Scan for the cell matching the given text and deliver its [X, Y] coordinate at center. 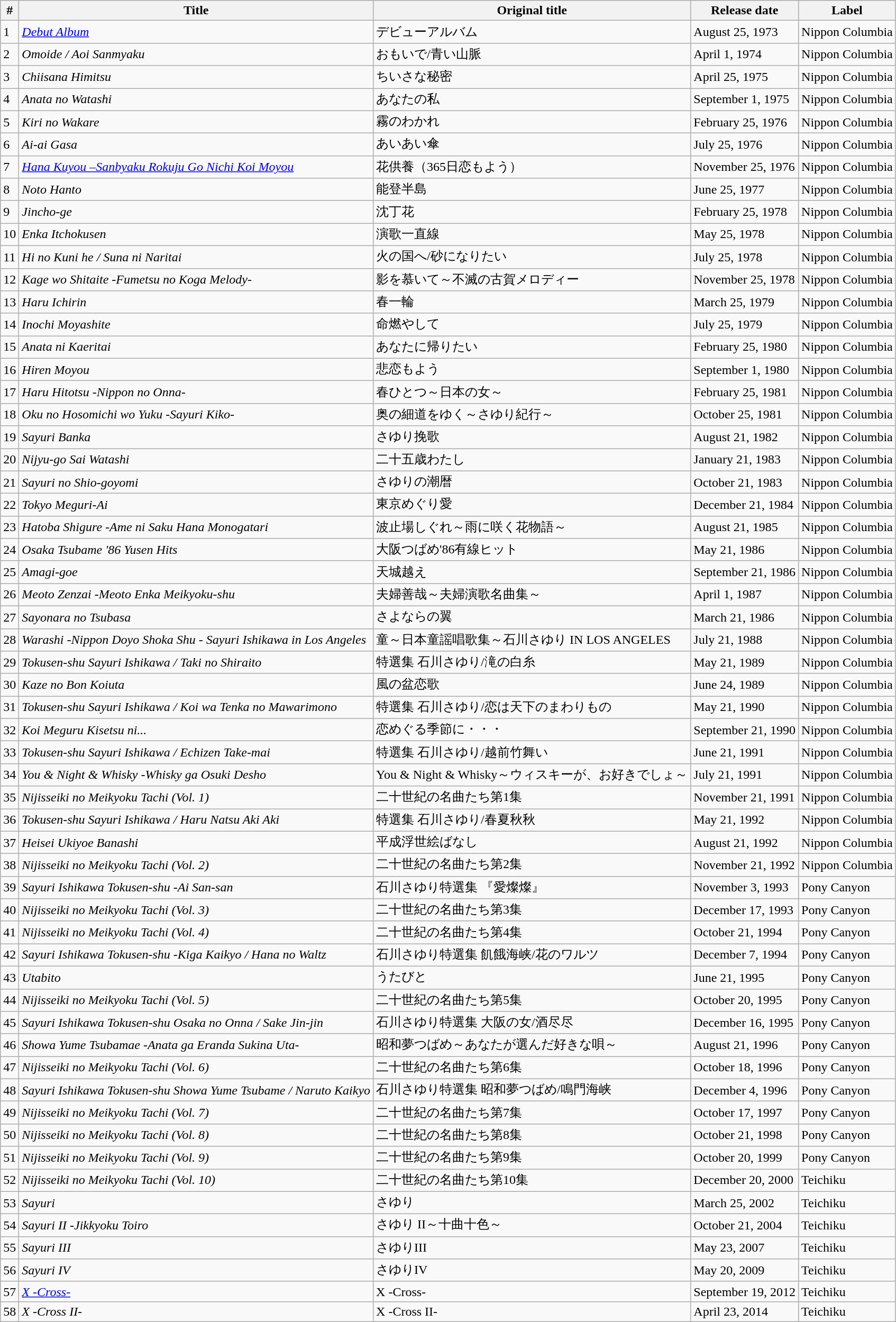
45 [10, 1023]
35 [10, 798]
Nijyu-go Sai Watashi [196, 460]
42 [10, 955]
花供養（365日恋もよう） [532, 167]
You & Night & Whisky～ウィスキーが、お好きでしょ～ [532, 774]
Hi no Kuni he / Suna ni Naritai [196, 257]
September 1, 1975 [745, 99]
さゆり II～十曲十色～ [532, 1225]
32 [10, 730]
Chiisana Himitsu [196, 77]
May 21, 1989 [745, 662]
二十世紀の名曲たち第3集 [532, 910]
Oku no Hosomichi wo Yuku -Sayuri Kiko- [196, 415]
天城越え [532, 572]
Sayuri III [196, 1247]
December 16, 1995 [745, 1023]
ちいさな秘密 [532, 77]
August 21, 1985 [745, 527]
二十五歳わたし [532, 460]
54 [10, 1225]
二十世紀の名曲たち第9集 [532, 1157]
August 25, 1973 [745, 32]
August 21, 1996 [745, 1045]
June 21, 1995 [745, 978]
Nijisseiki no Meikyoku Tachi (Vol. 1) [196, 798]
Nijisseiki no Meikyoku Tachi (Vol. 3) [196, 910]
Nijisseiki no Meikyoku Tachi (Vol. 8) [196, 1135]
November 25, 1978 [745, 279]
30 [10, 685]
15 [10, 347]
沈丁花 [532, 212]
58 [10, 1311]
Amagi-goe [196, 572]
25 [10, 572]
7 [10, 167]
Release date [745, 11]
Sayuri Banka [196, 437]
21 [10, 482]
13 [10, 303]
2 [10, 54]
Nijisseiki no Meikyoku Tachi (Vol. 5) [196, 1000]
Inochi Moyashite [196, 325]
October 21, 1983 [745, 482]
July 25, 1976 [745, 145]
二十世紀の名曲たち第4集 [532, 932]
50 [10, 1135]
Debut Album [196, 32]
二十世紀の名曲たち第2集 [532, 865]
東京めぐり愛 [532, 505]
Koi Meguru Kisetsu ni... [196, 730]
October 21, 2004 [745, 1225]
Sayuri Ishikawa Tokusen-shu -Ai San-san [196, 888]
4 [10, 99]
36 [10, 820]
August 21, 1982 [745, 437]
Nijisseiki no Meikyoku Tachi (Vol. 9) [196, 1157]
April 1, 1974 [745, 54]
二十世紀の名曲たち第7集 [532, 1113]
38 [10, 865]
Kiri no Wakare [196, 122]
火の国へ/砂になりたい [532, 257]
Osaka Tsubame '86 Yusen Hits [196, 550]
September 21, 1986 [745, 572]
Kage wo Shitaite -Fumetsu no Koga Melody- [196, 279]
52 [10, 1181]
May 25, 1978 [745, 235]
March 25, 1979 [745, 303]
Sayuri [196, 1203]
October 21, 1994 [745, 932]
October 21, 1998 [745, 1135]
56 [10, 1271]
19 [10, 437]
童～日本童謡唱歌集～石川さゆり IN LOS ANGELES [532, 640]
22 [10, 505]
46 [10, 1045]
さよならの翼 [532, 617]
Nijisseiki no Meikyoku Tachi (Vol. 10) [196, 1181]
12 [10, 279]
二十世紀の名曲たち第5集 [532, 1000]
# [10, 11]
悲恋もよう [532, 369]
Sayuri Ishikawa Tokusen-shu Showa Yume Tsubame / Naruto Kaikyo [196, 1090]
40 [10, 910]
Tokyo Meguri-Ai [196, 505]
石川さゆり特選集 昭和夢つばめ/鳴門海峡 [532, 1090]
春一輪 [532, 303]
演歌一直線 [532, 235]
Heisei Ukiyoe Banashi [196, 842]
Sayuri Ishikawa Tokusen-shu Osaka no Onna / Sake Jin-jin [196, 1023]
February 25, 1978 [745, 212]
43 [10, 978]
January 21, 1983 [745, 460]
Nijisseiki no Meikyoku Tachi (Vol. 2) [196, 865]
March 21, 1986 [745, 617]
夫婦善哉～夫婦演歌名曲集～ [532, 595]
47 [10, 1068]
石川さゆり特選集 大阪の女/酒尽尽 [532, 1023]
二十世紀の名曲たち第10集 [532, 1181]
Nijisseiki no Meikyoku Tachi (Vol. 6) [196, 1068]
23 [10, 527]
May 21, 1992 [745, 820]
石川さゆり特選集 『愛燦燦』 [532, 888]
さゆりの潮暦 [532, 482]
February 25, 1980 [745, 347]
影を慕いて～不滅の古賀メロディー [532, 279]
特選集 石川さゆり/恋は天下のまわりもの [532, 708]
Sayuri Ishikawa Tokusen-shu -Kiga Kaikyo / Hana no Waltz [196, 955]
Anata ni Kaeritai [196, 347]
Tokusen-shu Sayuri Ishikawa / Echizen Take-mai [196, 752]
Enka Itchokusen [196, 235]
8 [10, 189]
霧のわかれ [532, 122]
Jincho-ge [196, 212]
39 [10, 888]
石川さゆり特選集 飢餓海峡/花のワルツ [532, 955]
June 21, 1991 [745, 752]
Label [847, 11]
16 [10, 369]
二十世紀の名曲たち第1集 [532, 798]
5 [10, 122]
April 25, 1975 [745, 77]
Tokusen-shu Sayuri Ishikawa / Haru Natsu Aki Aki [196, 820]
波止場しぐれ～雨に咲く花物語～ [532, 527]
Meoto Zenzai -Meoto Enka Meikyoku-shu [196, 595]
Haru Hitotsu -Nippon no Onna- [196, 393]
December 4, 1996 [745, 1090]
うたびと [532, 978]
February 25, 1981 [745, 393]
December 20, 2000 [745, 1181]
55 [10, 1247]
20 [10, 460]
Warashi -Nippon Doyo Shoka Shu - Sayuri Ishikawa in Los Angeles [196, 640]
奥の細道をゆく～さゆり紀行～ [532, 415]
24 [10, 550]
March 25, 2002 [745, 1203]
能登半島 [532, 189]
春ひとつ～日本の女～ [532, 393]
You & Night & Whisky -Whisky ga Osuki Desho [196, 774]
October 20, 1999 [745, 1157]
二十世紀の名曲たち第6集 [532, 1068]
33 [10, 752]
さゆりIII [532, 1247]
Kaze no Bon Koiuta [196, 685]
Title [196, 11]
Sayuri no Shio-goyomi [196, 482]
風の盆恋歌 [532, 685]
July 25, 1979 [745, 325]
特選集 石川さゆり/滝の白糸 [532, 662]
Sayuri IV [196, 1271]
August 21, 1992 [745, 842]
May 20, 2009 [745, 1271]
October 17, 1997 [745, 1113]
October 25, 1981 [745, 415]
November 21, 1992 [745, 865]
57 [10, 1291]
17 [10, 393]
May 21, 1986 [745, 550]
November 3, 1993 [745, 888]
51 [10, 1157]
特選集 石川さゆり/春夏秋秋 [532, 820]
さゆり挽歌 [532, 437]
41 [10, 932]
28 [10, 640]
Hiren Moyou [196, 369]
14 [10, 325]
34 [10, 774]
Tokusen-shu Sayuri Ishikawa / Koi wa Tenka no Mawarimono [196, 708]
9 [10, 212]
平成浮世絵ばなし [532, 842]
October 20, 1995 [745, 1000]
April 1, 1987 [745, 595]
3 [10, 77]
July 21, 1988 [745, 640]
Noto Hanto [196, 189]
Nijisseiki no Meikyoku Tachi (Vol. 7) [196, 1113]
October 18, 1996 [745, 1068]
命燃やして [532, 325]
26 [10, 595]
恋めぐる季節に・・・ [532, 730]
February 25, 1976 [745, 122]
18 [10, 415]
53 [10, 1203]
48 [10, 1090]
Nijisseiki no Meikyoku Tachi (Vol. 4) [196, 932]
Original title [532, 11]
昭和夢つばめ～あなたが選んだ好きな唄～ [532, 1045]
1 [10, 32]
あなたに帰りたい [532, 347]
June 24, 1989 [745, 685]
Ai-ai Gasa [196, 145]
さゆり [532, 1203]
49 [10, 1113]
Sayuri II -Jikkyoku Toiro [196, 1225]
特選集 石川さゆり/越前竹舞い [532, 752]
September 1, 1980 [745, 369]
November 21, 1991 [745, 798]
July 21, 1991 [745, 774]
29 [10, 662]
Showa Yume Tsubamae -Anata ga Eranda Sukina Uta- [196, 1045]
二十世紀の名曲たち第8集 [532, 1135]
37 [10, 842]
あなたの私 [532, 99]
31 [10, 708]
Omoide / Aoi Sanmyaku [196, 54]
27 [10, 617]
Tokusen-shu Sayuri Ishikawa / Taki no Shiraito [196, 662]
10 [10, 235]
May 21, 1990 [745, 708]
大阪つばめ'86有線ヒット [532, 550]
Sayonara no Tsubasa [196, 617]
Utabito [196, 978]
December 21, 1984 [745, 505]
September 19, 2012 [745, 1291]
11 [10, 257]
デビューアルバム [532, 32]
May 23, 2007 [745, 1247]
Anata no Watashi [196, 99]
December 7, 1994 [745, 955]
Haru Ichirin [196, 303]
September 21, 1990 [745, 730]
44 [10, 1000]
さゆりIV [532, 1271]
6 [10, 145]
おもいで/青い山脈 [532, 54]
December 17, 1993 [745, 910]
June 25, 1977 [745, 189]
November 25, 1976 [745, 167]
April 23, 2014 [745, 1311]
July 25, 1978 [745, 257]
Hana Kuyou –Sanbyaku Rokuju Go Nichi Koi Moyou [196, 167]
あいあい傘 [532, 145]
Hatoba Shigure -Ame ni Saku Hana Monogatari [196, 527]
